Scan for the cell matching the given text and deliver its [X, Y] coordinate at center. 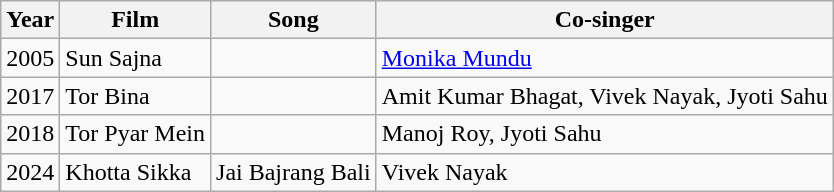
Khotta Sikka [136, 172]
Vivek Nayak [604, 172]
Tor Pyar Mein [136, 134]
Manoj Roy, Jyoti Sahu [604, 134]
Monika Mundu [604, 58]
Sun Sajna [136, 58]
2005 [30, 58]
2024 [30, 172]
Film [136, 20]
2017 [30, 96]
Song [294, 20]
Year [30, 20]
Co-singer [604, 20]
Jai Bajrang Bali [294, 172]
Tor Bina [136, 96]
2018 [30, 134]
Amit Kumar Bhagat, Vivek Nayak, Jyoti Sahu [604, 96]
